Pinpoint the cell where the given text exists, returning its (X, Y) midpoint coordinate. 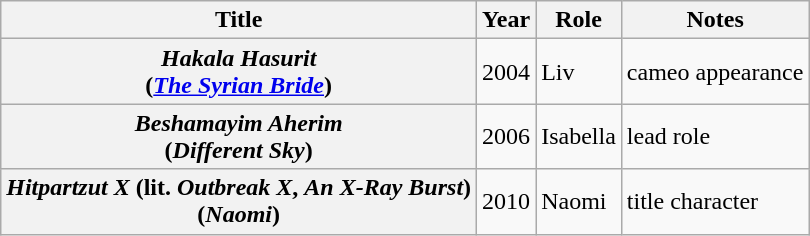
Isabella (579, 136)
cameo appearance (715, 72)
Role (579, 20)
Year (506, 20)
2010 (506, 202)
Liv (579, 72)
Notes (715, 20)
Beshamayim Aherim (Different Sky) (239, 136)
Hakala Hasurit (The Syrian Bride) (239, 72)
Naomi (579, 202)
Hitpartzut X (lit. Outbreak X, An X-Ray Burst)(Naomi) (239, 202)
2006 (506, 136)
Title (239, 20)
2004 (506, 72)
lead role (715, 136)
title character (715, 202)
